From the cell containing the given text, extract its center point as (X, Y) coordinate. 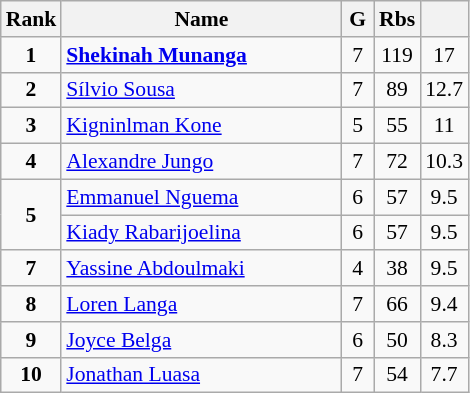
72 (397, 162)
Alexandre Jungo (201, 162)
Yassine Abdoulmaki (201, 269)
3 (32, 126)
38 (397, 269)
Joyce Belga (201, 340)
Jonathan Luasa (201, 375)
Kiady Rabarijoelina (201, 233)
8 (32, 304)
9.4 (444, 304)
12.7 (444, 90)
Rbs (397, 19)
89 (397, 90)
1 (32, 55)
Sílvio Sousa (201, 90)
17 (444, 55)
Rank (32, 19)
55 (397, 126)
66 (397, 304)
11 (444, 126)
Shekinah Munanga (201, 55)
10 (32, 375)
Emmanuel Nguema (201, 197)
9 (32, 340)
Name (201, 19)
Kigninlman Kone (201, 126)
7.7 (444, 375)
2 (32, 90)
G (358, 19)
10.3 (444, 162)
8.3 (444, 340)
54 (397, 375)
Loren Langa (201, 304)
50 (397, 340)
119 (397, 55)
